Search for the cell housing the specified text and yield its (x, y) center coordinate. 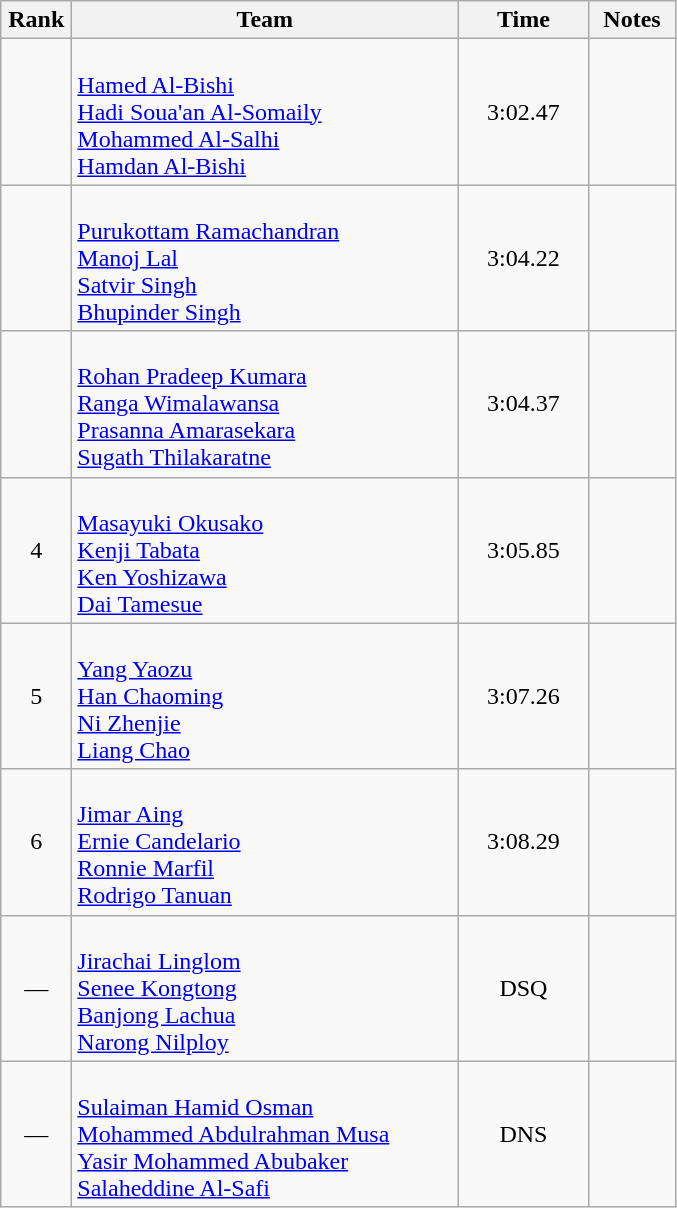
Jirachai LinglomSenee KongtongBanjong LachuaNarong Nilploy (265, 988)
Purukottam RamachandranManoj LalSatvir SinghBhupinder Singh (265, 258)
Yang YaozuHan ChaomingNi ZhenjieLiang Chao (265, 696)
5 (36, 696)
Rohan Pradeep KumaraRanga WimalawansaPrasanna AmarasekaraSugath Thilakaratne (265, 404)
Notes (632, 20)
3:04.22 (524, 258)
DSQ (524, 988)
Sulaiman Hamid OsmanMohammed Abdulrahman MusaYasir Mohammed AbubakerSalaheddine Al-Safi (265, 1134)
3:04.37 (524, 404)
3:05.85 (524, 550)
3:08.29 (524, 842)
3:02.47 (524, 112)
6 (36, 842)
Rank (36, 20)
Jimar AingErnie CandelarioRonnie MarfilRodrigo Tanuan (265, 842)
Masayuki OkusakoKenji TabataKen YoshizawaDai Tamesue (265, 550)
Hamed Al-BishiHadi Soua'an Al-SomailyMohammed Al-SalhiHamdan Al-Bishi (265, 112)
DNS (524, 1134)
Team (265, 20)
Time (524, 20)
3:07.26 (524, 696)
4 (36, 550)
